Identify which cell holds the provided text, then report its [X, Y] central coordinate. 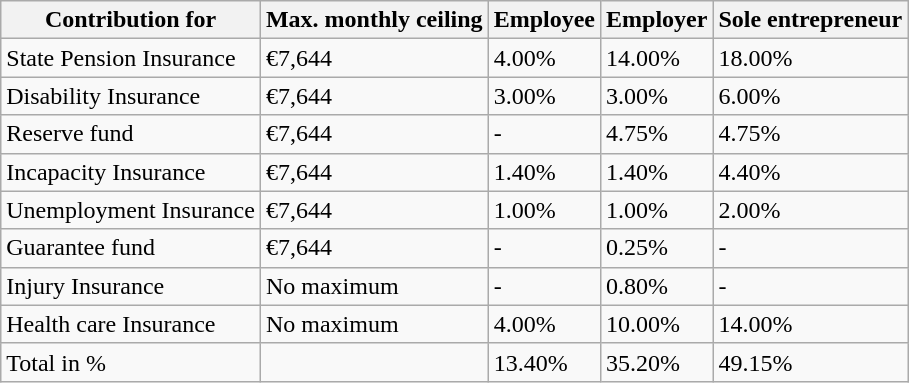
0.25% [657, 248]
Max. monthly ceiling [374, 20]
35.20% [657, 362]
Contribution for [131, 20]
13.40% [544, 362]
State Pension Insurance [131, 58]
Guarantee fund [131, 248]
Reserve fund [131, 134]
Unemployment Insurance [131, 210]
Disability Insurance [131, 96]
Incapacity Insurance [131, 172]
Employer [657, 20]
6.00% [810, 96]
Injury Insurance [131, 286]
Employee [544, 20]
2.00% [810, 210]
49.15% [810, 362]
10.00% [657, 324]
18.00% [810, 58]
0.80% [657, 286]
4.40% [810, 172]
Total in % [131, 362]
Sole entrepreneur [810, 20]
Health care Insurance [131, 324]
